From the cell containing the given text, extract its center point as [x, y] coordinate. 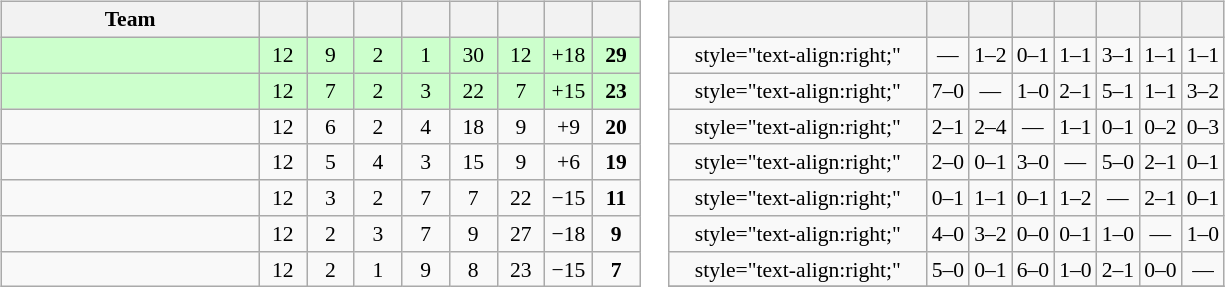
18 [473, 127]
27 [521, 234]
8 [473, 269]
0–3 [1204, 127]
15 [473, 162]
4–0 [948, 234]
6 [330, 127]
2–0 [948, 162]
5–1 [1118, 91]
Team [130, 20]
11 [616, 198]
30 [473, 55]
5 [330, 162]
+9 [569, 127]
29 [616, 55]
7–0 [948, 91]
+18 [569, 55]
6–0 [1034, 269]
3–0 [1034, 162]
2–4 [990, 127]
20 [616, 127]
19 [616, 162]
3–1 [1118, 55]
−18 [569, 234]
0–2 [1160, 127]
+6 [569, 162]
+15 [569, 91]
